Output the (X, Y) coordinate of the center of the cell containing the given text.  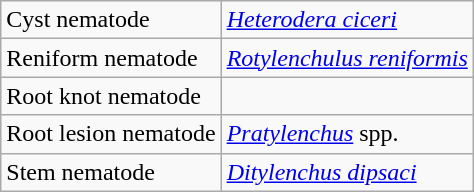
Rotylenchulus reniformis (347, 58)
Stem nematode (111, 172)
Root knot nematode (111, 96)
Ditylenchus dipsaci (347, 172)
Reniform nematode (111, 58)
Root lesion nematode (111, 134)
Heterodera ciceri (347, 20)
Pratylenchus spp. (347, 134)
Cyst nematode (111, 20)
